Return the (X, Y) coordinate for the center point of the cell that contains the specified text.  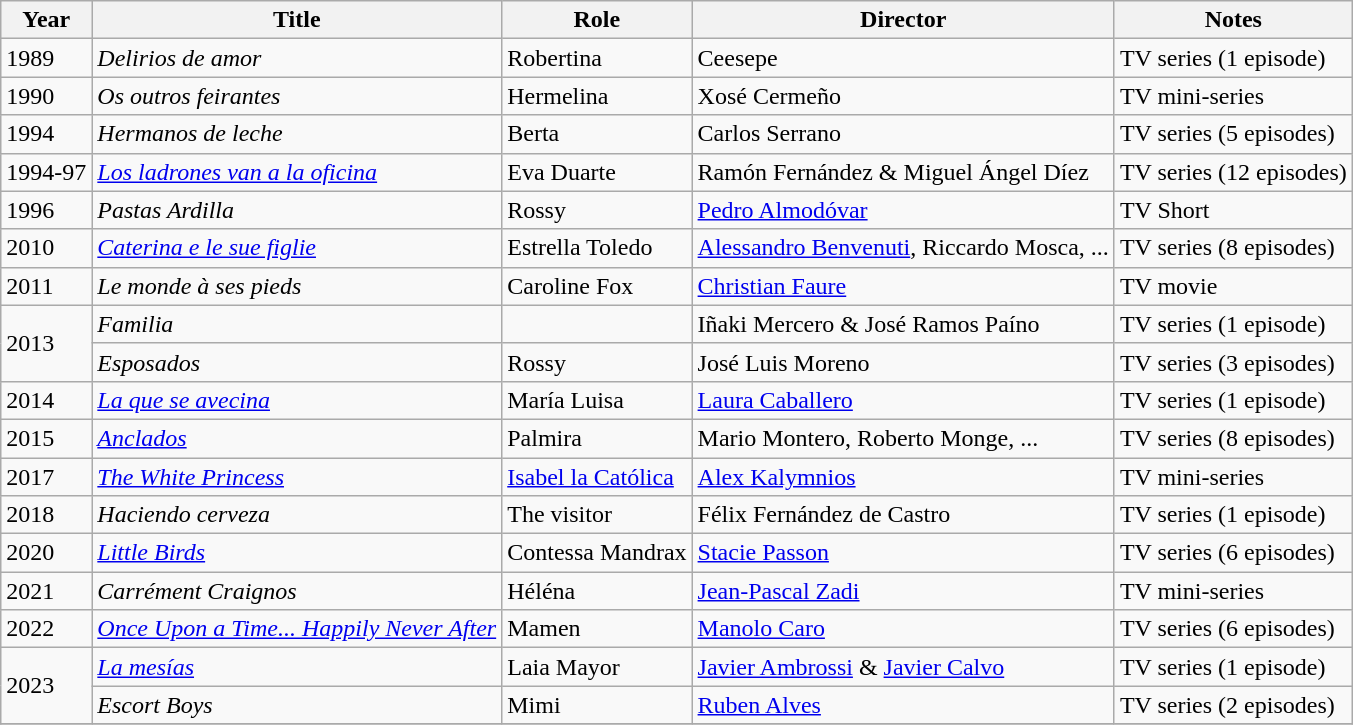
Stacie Passon (903, 553)
La mesías (297, 667)
1989 (46, 58)
TV series (2 episodes) (1233, 705)
Director (903, 20)
Delirios de amor (297, 58)
Role (597, 20)
Javier Ambrossi & Javier Calvo (903, 667)
Haciendo cerveza (297, 515)
Carlos Serrano (903, 134)
2011 (46, 286)
Palmira (597, 438)
Alessandro Benvenuti, Riccardo Mosca, ... (903, 248)
Year (46, 20)
Carrément Craignos (297, 591)
La que se avecina (297, 400)
Caroline Fox (597, 286)
2010 (46, 248)
Ramón Fernández & Miguel Ángel Díez (903, 172)
Hermanos de leche (297, 134)
2022 (46, 629)
TV movie (1233, 286)
The White Princess (297, 477)
Title (297, 20)
1990 (46, 96)
María Luisa (597, 400)
Pedro Almodóvar (903, 210)
TV Short (1233, 210)
Familia (297, 324)
1996 (46, 210)
TV series (12 episodes) (1233, 172)
Escort Boys (297, 705)
2013 (46, 343)
Los ladrones van a la oficina (297, 172)
2017 (46, 477)
Caterina e le sue figlie (297, 248)
Jean-Pascal Zadi (903, 591)
Alex Kalymnios (903, 477)
Os outros feirantes (297, 96)
TV series (5 episodes) (1233, 134)
Christian Faure (903, 286)
Ruben Alves (903, 705)
Contessa Mandrax (597, 553)
Eva Duarte (597, 172)
Esposados (297, 362)
2014 (46, 400)
José Luis Moreno (903, 362)
The visitor (597, 515)
Manolo Caro (903, 629)
Pastas Ardilla (297, 210)
Estrella Toledo (597, 248)
Once Upon a Time... Happily Never After (297, 629)
Le monde à ses pieds (297, 286)
1994 (46, 134)
Notes (1233, 20)
TV series (3 episodes) (1233, 362)
Iñaki Mercero & José Ramos Paíno (903, 324)
Little Birds (297, 553)
Robertina (597, 58)
Xosé Cermeño (903, 96)
Hermelina (597, 96)
1994-97 (46, 172)
Félix Fernández de Castro (903, 515)
Anclados (297, 438)
2020 (46, 553)
2018 (46, 515)
Berta (597, 134)
Héléna (597, 591)
Isabel la Católica (597, 477)
Mario Montero, Roberto Monge, ... (903, 438)
Mamen (597, 629)
Ceesepe (903, 58)
Laia Mayor (597, 667)
Laura Caballero (903, 400)
2015 (46, 438)
2021 (46, 591)
2023 (46, 686)
Mimi (597, 705)
